Scan for the cell matching the given text and deliver its (X, Y) coordinate at center. 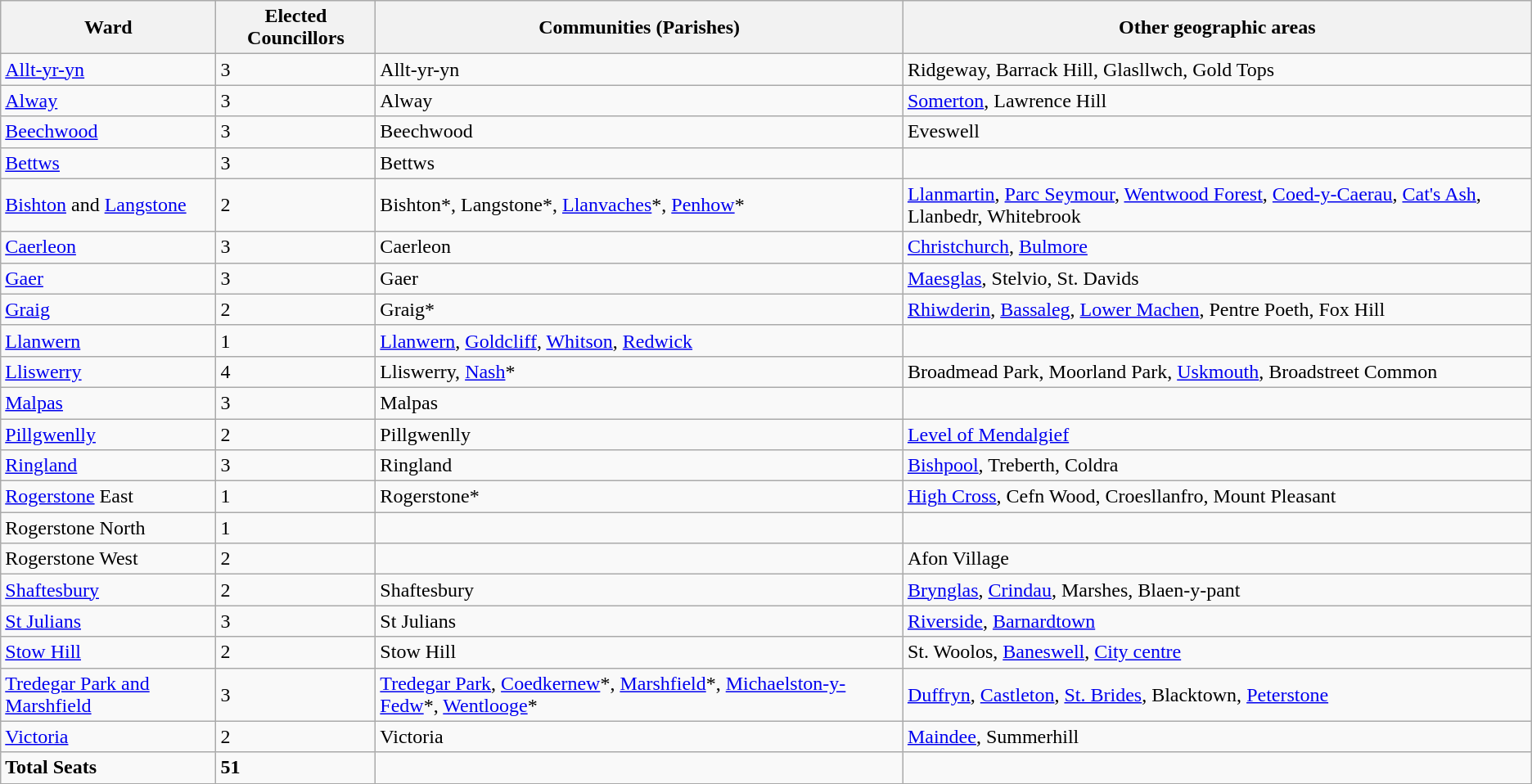
Christchurch, Bulmore (1217, 247)
Other geographic areas (1217, 28)
Eveswell (1217, 132)
Lliswerry, Nash* (640, 372)
Rogerstone North (108, 528)
Bishton and Langstone (108, 205)
Rogerstone* (640, 497)
High Cross, Cefn Wood, Croesllanfro, Mount Pleasant (1217, 497)
4 (296, 372)
Riverside, Barnardtown (1217, 621)
Rhiwderin, Bassaleg, Lower Machen, Pentre Poeth, Fox Hill (1217, 309)
Somerton, Lawrence Hill (1217, 101)
Llanmartin, Parc Seymour, Wentwood Forest, Coed-y-Caerau, Cat's Ash, Llanbedr, Whitebrook (1217, 205)
Maindee, Summerhill (1217, 737)
Llanwern, Goldcliff, Whitson, Redwick (640, 340)
Level of Mendalgief (1217, 435)
Llanwern (108, 340)
Ward (108, 28)
Brynglas, Crindau, Marshes, Blaen-y-pant (1217, 590)
Maesglas, Stelvio, St. Davids (1217, 278)
Rogerstone East (108, 497)
Broadmead Park, Moorland Park, Uskmouth, Broadstreet Common (1217, 372)
Bishton*, Langstone*, Llanvaches*, Penhow* (640, 205)
Afon Village (1217, 559)
St. Woolos, Baneswell, City centre (1217, 652)
Bishpool, Treberth, Coldra (1217, 466)
Tredegar Park, Coedkernew*, Marshfield*, Michaelston-y-Fedw*, Wentlooge* (640, 694)
Graig (108, 309)
Rogerstone West (108, 559)
Total Seats (108, 768)
51 (296, 768)
Communities (Parishes) (640, 28)
Duffryn, Castleton, St. Brides, Blacktown, Peterstone (1217, 694)
Elected Councillors (296, 28)
Tredegar Park and Marshfield (108, 694)
Lliswerry (108, 372)
Graig* (640, 309)
Ridgeway, Barrack Hill, Glasllwch, Gold Tops (1217, 70)
